Scan for the cell matching the given text and deliver its [x, y] coordinate at center. 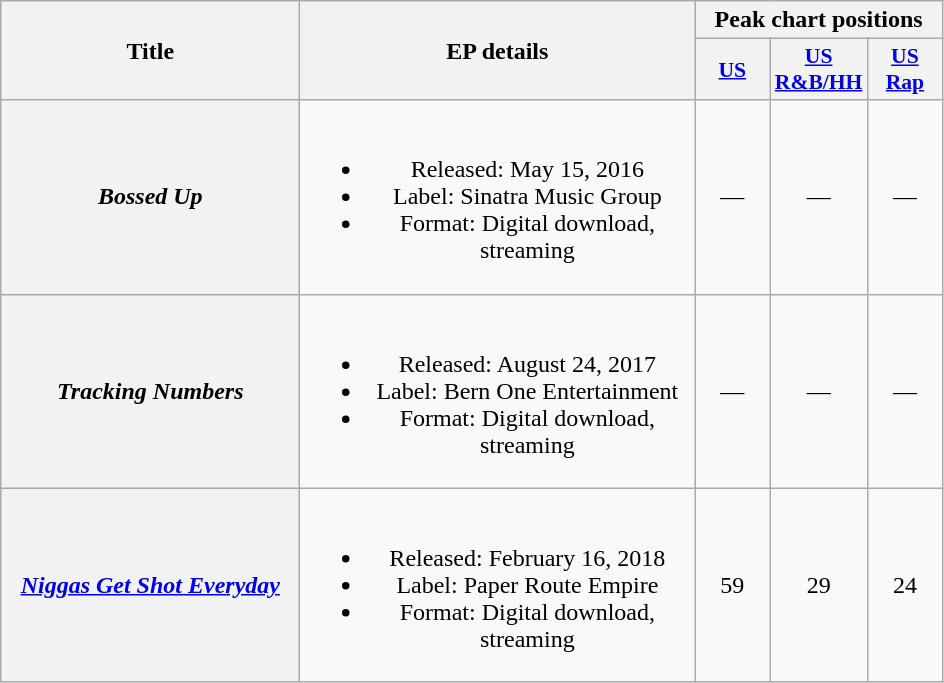
Bossed Up [150, 197]
US [732, 70]
Released: February 16, 2018Label: Paper Route EmpireFormat: Digital download, streaming [498, 585]
US R&B/HH [819, 70]
29 [819, 585]
24 [904, 585]
Peak chart positions [819, 20]
Released: May 15, 2016Label: Sinatra Music GroupFormat: Digital download, streaming [498, 197]
EP details [498, 50]
Niggas Get Shot Everyday [150, 585]
59 [732, 585]
US Rap [904, 70]
Title [150, 50]
Released: August 24, 2017Label: Bern One EntertainmentFormat: Digital download, streaming [498, 391]
Tracking Numbers [150, 391]
